From the cell containing the given text, extract its center point as (X, Y) coordinate. 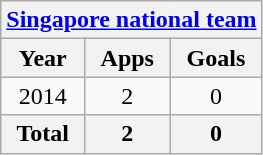
Apps (128, 58)
2014 (43, 96)
Total (43, 134)
Goals (216, 58)
Year (43, 58)
Singapore national team (132, 20)
